Identify which cell holds the provided text, then report its [X, Y] central coordinate. 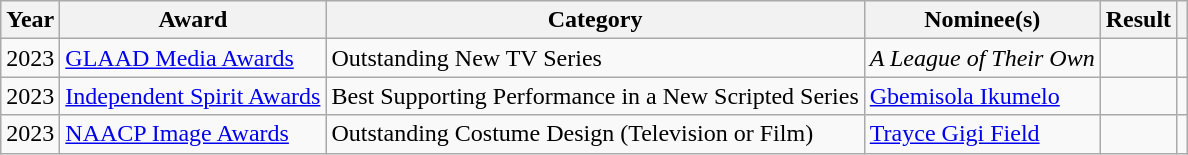
A League of Their Own [982, 58]
Category [595, 20]
Result [1138, 20]
Year [30, 20]
Outstanding New TV Series [595, 58]
Gbemisola Ikumelo [982, 96]
Trayce Gigi Field [982, 134]
Outstanding Costume Design (Television or Film) [595, 134]
Nominee(s) [982, 20]
Independent Spirit Awards [193, 96]
Best Supporting Performance in a New Scripted Series [595, 96]
Award [193, 20]
NAACP Image Awards [193, 134]
GLAAD Media Awards [193, 58]
